Return [X, Y] of the center of cell containing provided text 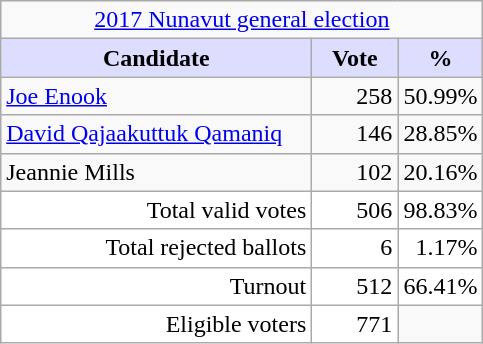
Vote [355, 58]
146 [355, 134]
6 [355, 248]
771 [355, 324]
Total rejected ballots [156, 248]
Jeannie Mills [156, 172]
% [440, 58]
Turnout [156, 286]
258 [355, 96]
20.16% [440, 172]
David Qajaakuttuk Qamaniq [156, 134]
102 [355, 172]
506 [355, 210]
98.83% [440, 210]
28.85% [440, 134]
Joe Enook [156, 96]
512 [355, 286]
Total valid votes [156, 210]
50.99% [440, 96]
2017 Nunavut general election [242, 20]
Candidate [156, 58]
Eligible voters [156, 324]
1.17% [440, 248]
66.41% [440, 286]
